Return (x, y) of the center of cell containing provided text 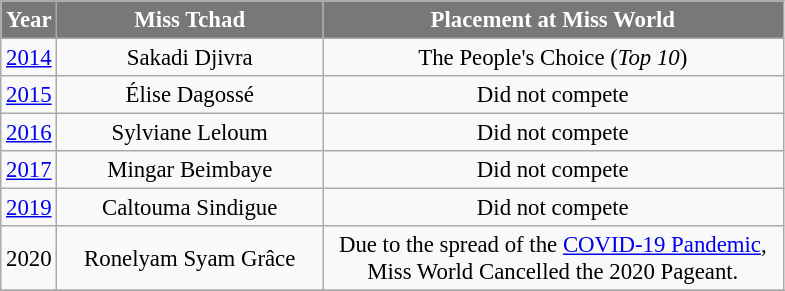
2020 (29, 258)
Due to the spread of the COVID-19 Pandemic, Miss World Cancelled the 2020 Pageant. (552, 258)
Sakadi Djivra (190, 58)
Placement at Miss World (552, 20)
Caltouma Sindigue (190, 208)
Year (29, 20)
Élise Dagossé (190, 95)
2019 (29, 208)
2015 (29, 95)
Miss Tchad (190, 20)
Mingar Beimbaye (190, 170)
Sylviane Leloum (190, 133)
2017 (29, 170)
2014 (29, 58)
2016 (29, 133)
Ronelyam Syam Grâce (190, 258)
The People's Choice (Top 10) (552, 58)
